Detect which cell encompasses the target text, then output its (x, y) center coordinate. 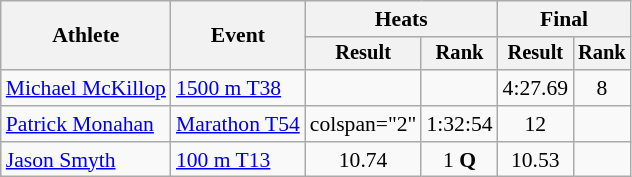
Event (238, 36)
1500 m T38 (238, 88)
Michael McKillop (86, 88)
Marathon T54 (238, 124)
colspan="2" (364, 124)
Athlete (86, 36)
8 (602, 88)
4:27.69 (536, 88)
Heats (402, 19)
1:32:54 (459, 124)
Patrick Monahan (86, 124)
12 (536, 124)
Final (564, 19)
